Find where the given text appears and provide that cell's center as (X, Y) coordinate. 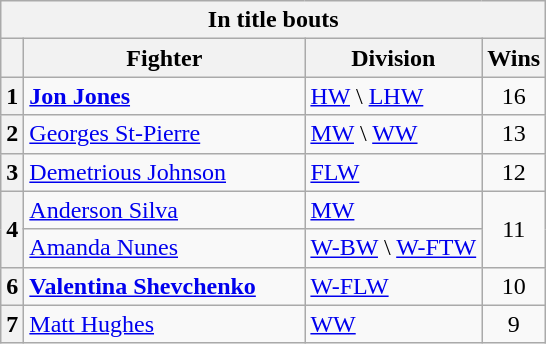
Amanda Nunes (164, 248)
2 (12, 134)
WW (394, 324)
13 (514, 134)
Valentina Shevchenko (164, 286)
12 (514, 172)
HW \ LHW (394, 96)
MW \ WW (394, 134)
11 (514, 229)
6 (12, 286)
Division (394, 58)
10 (514, 286)
Georges St-Pierre (164, 134)
7 (12, 324)
Demetrious Johnson (164, 172)
In title bouts (274, 20)
FLW (394, 172)
1 (12, 96)
Jon Jones (164, 96)
16 (514, 96)
Anderson Silva (164, 210)
9 (514, 324)
4 (12, 229)
Fighter (164, 58)
W-BW \ W-FTW (394, 248)
MW (394, 210)
W-FLW (394, 286)
Wins (514, 58)
Matt Hughes (164, 324)
3 (12, 172)
